Scan for the cell matching the given text and deliver its (X, Y) coordinate at center. 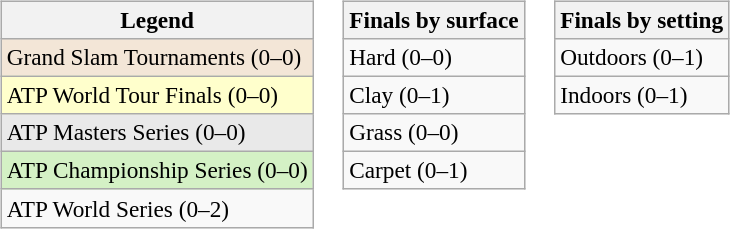
ATP Masters Series (0–0) (157, 133)
Hard (0–0) (434, 57)
Outdoors (0–1) (642, 57)
ATP Championship Series (0–0) (157, 171)
Clay (0–1) (434, 95)
Finals by surface (434, 20)
ATP World Tour Finals (0–0) (157, 95)
Grand Slam Tournaments (0–0) (157, 57)
Carpet (0–1) (434, 171)
Finals by setting (642, 20)
Legend (157, 20)
Indoors (0–1) (642, 95)
Grass (0–0) (434, 133)
ATP World Series (0–2) (157, 208)
